Search for the cell housing the specified text and yield its [X, Y] center coordinate. 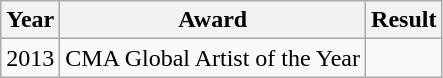
Result [404, 20]
2013 [30, 58]
CMA Global Artist of the Year [213, 58]
Year [30, 20]
Award [213, 20]
